Search for the cell housing the specified text and yield its (X, Y) center coordinate. 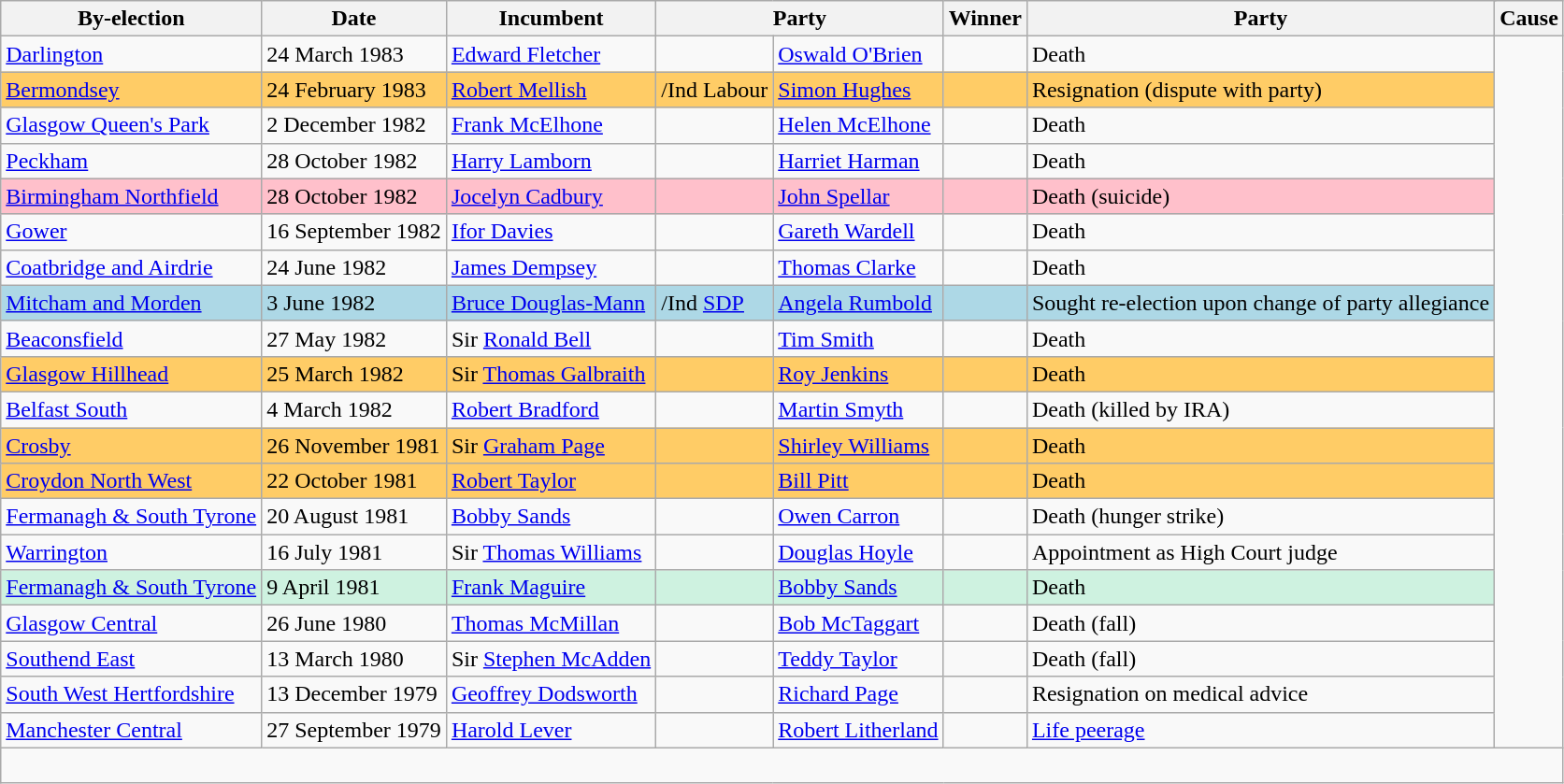
Robert Bradford (551, 409)
Bermondsey (131, 90)
27 September 1979 (354, 730)
Martin Smyth (858, 409)
Coatbridge and Airdrie (131, 267)
Oswald O'Brien (858, 54)
Gower (131, 232)
Gareth Wardell (858, 232)
Sought re-election upon change of party allegiance (1260, 303)
16 July 1981 (354, 552)
Robert Taylor (551, 481)
Roy Jenkins (858, 374)
24 March 1983 (354, 54)
Bruce Douglas-Mann (551, 303)
John Spellar (858, 196)
Sir Ronald Bell (551, 338)
Resignation on medical advice (1260, 694)
Ifor Davies (551, 232)
Mitcham and Morden (131, 303)
Shirley Williams (858, 446)
Sir Thomas Galbraith (551, 374)
27 May 1982 (354, 338)
Belfast South (131, 409)
26 November 1981 (354, 446)
Sir Graham Page (551, 446)
4 March 1982 (354, 409)
Incumbent (551, 19)
Beaconsfield (131, 338)
3 June 1982 (354, 303)
Harry Lamborn (551, 161)
/Ind Labour (714, 90)
24 February 1983 (354, 90)
Glasgow Hillhead (131, 374)
James Dempsey (551, 267)
Angela Rumbold (858, 303)
South West Hertfordshire (131, 694)
20 August 1981 (354, 517)
Helen McElhone (858, 125)
25 March 1982 (354, 374)
13 December 1979 (354, 694)
13 March 1980 (354, 659)
Frank Maguire (551, 588)
Sir Stephen McAdden (551, 659)
Manchester Central (131, 730)
Glasgow Central (131, 623)
Glasgow Queen's Park (131, 125)
Croydon North West (131, 481)
16 September 1982 (354, 232)
9 April 1981 (354, 588)
Harriet Harman (858, 161)
Owen Carron (858, 517)
Bob McTaggart (858, 623)
Robert Mellish (551, 90)
Teddy Taylor (858, 659)
Jocelyn Cadbury (551, 196)
By-election (131, 19)
Southend East (131, 659)
Geoffrey Dodsworth (551, 694)
Thomas McMillan (551, 623)
Sir Thomas Williams (551, 552)
26 June 1980 (354, 623)
/Ind SDP (714, 303)
Tim Smith (858, 338)
Resignation (dispute with party) (1260, 90)
Date (354, 19)
Death (hunger strike) (1260, 517)
Warrington (131, 552)
Frank McElhone (551, 125)
Death (suicide) (1260, 196)
24 June 1982 (354, 267)
Harold Lever (551, 730)
Crosby (131, 446)
Cause (1529, 19)
Simon Hughes (858, 90)
Darlington (131, 54)
Thomas Clarke (858, 267)
Edward Fletcher (551, 54)
Winner (985, 19)
Life peerage (1260, 730)
Death (killed by IRA) (1260, 409)
Birmingham Northfield (131, 196)
Richard Page (858, 694)
Bill Pitt (858, 481)
2 December 1982 (354, 125)
Appointment as High Court judge (1260, 552)
Robert Litherland (858, 730)
Peckham (131, 161)
Douglas Hoyle (858, 552)
22 October 1981 (354, 481)
